Find where the given text appears and provide that cell's center as (X, Y) coordinate. 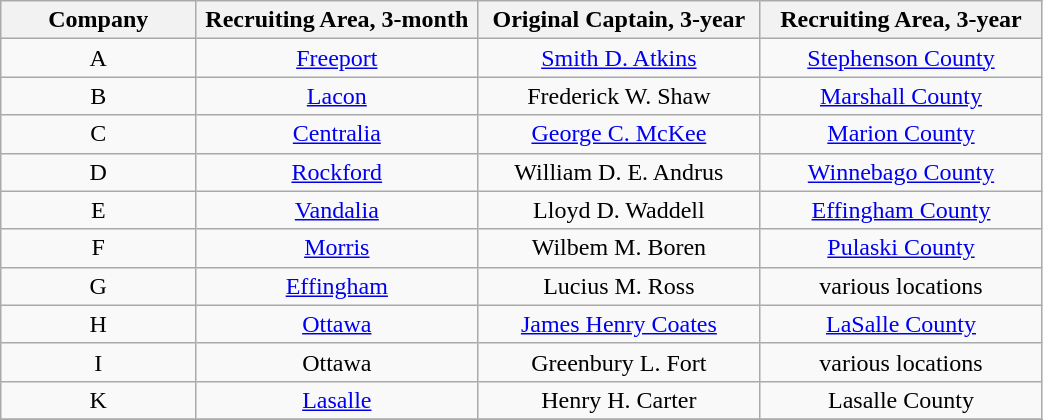
LaSalle County (901, 324)
Effingham County (901, 210)
Lasalle County (901, 400)
E (98, 210)
F (98, 248)
Marshall County (901, 96)
Smith D. Atkins (619, 58)
Freeport (337, 58)
Henry H. Carter (619, 400)
Original Captain, 3-year (619, 20)
D (98, 172)
Rockford (337, 172)
James Henry Coates (619, 324)
Winnebago County (901, 172)
Lucius M. Ross (619, 286)
Lacon (337, 96)
Lasalle (337, 400)
Recruiting Area, 3-month (337, 20)
I (98, 362)
Vandalia (337, 210)
B (98, 96)
Centralia (337, 134)
Wilbem M. Boren (619, 248)
William D. E. Andrus (619, 172)
Company (98, 20)
Lloyd D. Waddell (619, 210)
G (98, 286)
Morris (337, 248)
Frederick W. Shaw (619, 96)
George C. McKee (619, 134)
K (98, 400)
Marion County (901, 134)
Stephenson County (901, 58)
Effingham (337, 286)
Pulaski County (901, 248)
Recruiting Area, 3-year (901, 20)
H (98, 324)
C (98, 134)
Greenbury L. Fort (619, 362)
A (98, 58)
